Detect which cell encompasses the target text, then output its [X, Y] center coordinate. 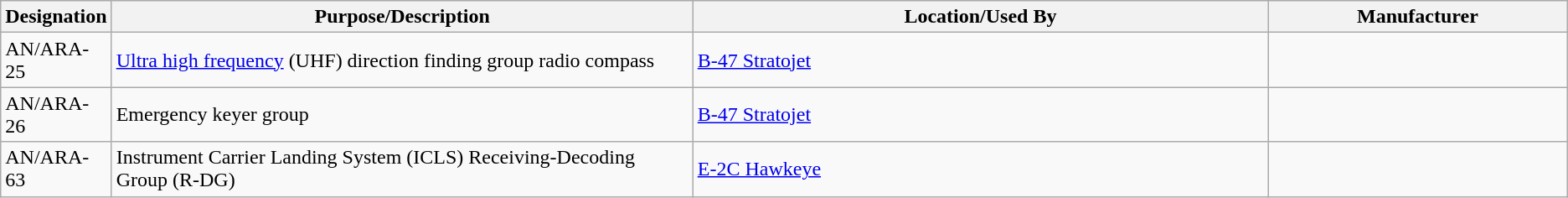
Purpose/Description [402, 17]
AN/ARA-26 [56, 114]
Emergency keyer group [402, 114]
AN/ARA-63 [56, 169]
Instrument Carrier Landing System (ICLS) Receiving-Decoding Group (R-DG) [402, 169]
Manufacturer [1418, 17]
Location/Used By [980, 17]
Designation [56, 17]
Ultra high frequency (UHF) direction finding group radio compass [402, 60]
AN/ARA-25 [56, 60]
E-2C Hawkeye [980, 169]
